Locate the cell with the specified text and output its [x, y] center coordinate. 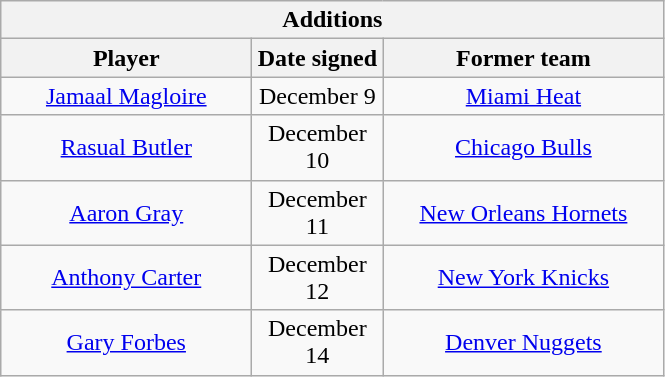
Jamaal Magloire [126, 96]
Rasual Butler [126, 148]
December 10 [318, 148]
New Orleans Hornets [524, 212]
Aaron Gray [126, 212]
December 11 [318, 212]
New York Knicks [524, 278]
Denver Nuggets [524, 342]
December 9 [318, 96]
Former team [524, 58]
Chicago Bulls [524, 148]
Gary Forbes [126, 342]
Date signed [318, 58]
Additions [332, 20]
Miami Heat [524, 96]
Player [126, 58]
Anthony Carter [126, 278]
December 14 [318, 342]
December 12 [318, 278]
